Locate the cell with the specified text and output its (x, y) center coordinate. 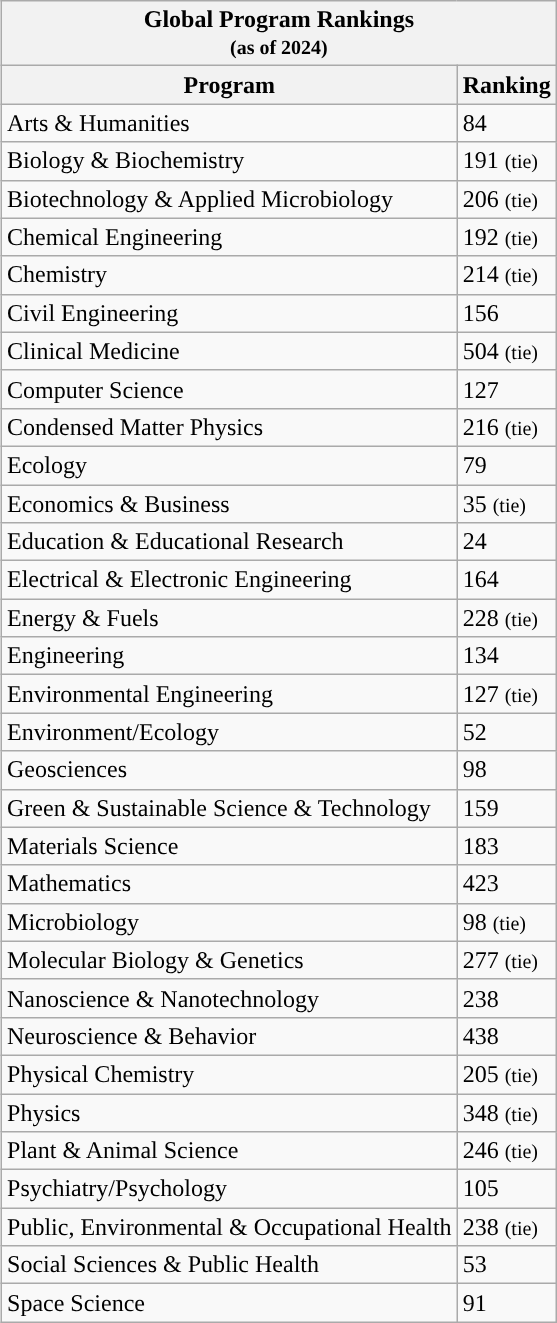
Clinical Medicine (230, 351)
Molecular Biology & Genetics (230, 960)
Environmental Engineering (230, 694)
24 (506, 542)
Social Sciences & Public Health (230, 1265)
Space Science (230, 1303)
238 (506, 998)
79 (506, 465)
35 (tie) (506, 503)
Condensed Matter Physics (230, 427)
Mathematics (230, 884)
277 (tie) (506, 960)
98 (tie) (506, 922)
228 (tie) (506, 618)
191 (tie) (506, 161)
Energy & Fuels (230, 618)
159 (506, 808)
Neuroscience & Behavior (230, 1036)
Geosciences (230, 770)
127 (tie) (506, 694)
192 (tie) (506, 237)
Engineering (230, 656)
423 (506, 884)
206 (tie) (506, 199)
Physics (230, 1113)
348 (tie) (506, 1113)
156 (506, 313)
238 (tie) (506, 1227)
Plant & Animal Science (230, 1151)
Chemical Engineering (230, 237)
Ecology (230, 465)
Environment/Ecology (230, 732)
Chemistry (230, 275)
127 (506, 389)
91 (506, 1303)
Public, Environmental & Occupational Health (230, 1227)
Education & Educational Research (230, 542)
504 (tie) (506, 351)
Electrical & Electronic Engineering (230, 580)
246 (tie) (506, 1151)
214 (tie) (506, 275)
Civil Engineering (230, 313)
84 (506, 123)
Nanoscience & Nanotechnology (230, 998)
Psychiatry/Psychology (230, 1189)
438 (506, 1036)
52 (506, 732)
Green & Sustainable Science & Technology (230, 808)
98 (506, 770)
Biology & Biochemistry (230, 161)
216 (tie) (506, 427)
Microbiology (230, 922)
Program (230, 85)
Physical Chemistry (230, 1074)
205 (tie) (506, 1074)
Economics & Business (230, 503)
Ranking (506, 85)
134 (506, 656)
Materials Science (230, 846)
Arts & Humanities (230, 123)
105 (506, 1189)
183 (506, 846)
Global Program Rankings(as of 2024) (280, 34)
164 (506, 580)
53 (506, 1265)
Computer Science (230, 389)
Biotechnology & Applied Microbiology (230, 199)
